Search for the cell housing the specified text and yield its [X, Y] center coordinate. 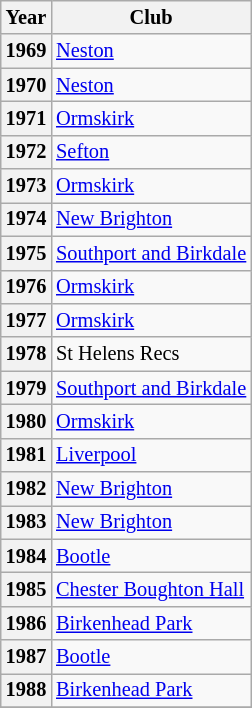
1978 [26, 354]
1985 [26, 589]
1981 [26, 455]
1986 [26, 623]
Club [151, 17]
1971 [26, 118]
1972 [26, 152]
1982 [26, 489]
1974 [26, 219]
1976 [26, 287]
1979 [26, 388]
1969 [26, 51]
Liverpool [151, 455]
Chester Boughton Hall [151, 589]
1987 [26, 657]
1973 [26, 186]
1980 [26, 421]
1975 [26, 253]
St Helens Recs [151, 354]
1988 [26, 690]
Sefton [151, 152]
1977 [26, 320]
1984 [26, 556]
Year [26, 17]
1970 [26, 85]
1983 [26, 522]
